Identify which cell holds the provided text, then report its [X, Y] central coordinate. 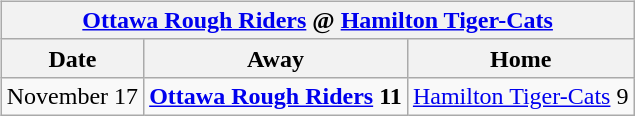
Ottawa Rough Riders 11 [276, 96]
Ottawa Rough Riders @ Hamilton Tiger-Cats [318, 20]
Away [276, 58]
Hamilton Tiger-Cats 9 [520, 96]
Date [72, 58]
November 17 [72, 96]
Home [520, 58]
